Identify which cell holds the provided text, then report its (x, y) central coordinate. 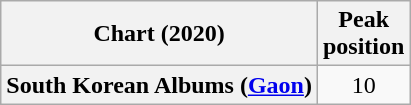
Chart (2020) (160, 34)
10 (363, 85)
Peakposition (363, 34)
South Korean Albums (Gaon) (160, 85)
